Return (x, y) of the center of cell containing provided text 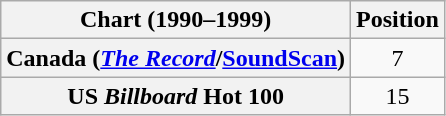
Position (398, 20)
Canada (The Record/SoundScan) (176, 58)
US Billboard Hot 100 (176, 96)
Chart (1990–1999) (176, 20)
15 (398, 96)
7 (398, 58)
